Return the (X, Y) coordinate for the center point of the cell that contains the specified text.  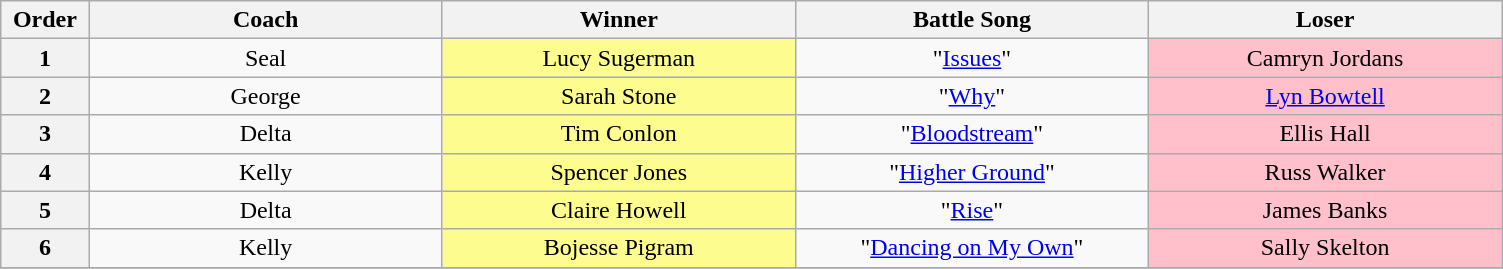
"Bloodstream" (972, 134)
Ellis Hall (1326, 134)
Claire Howell (618, 210)
"Issues" (972, 58)
Spencer Jones (618, 172)
"Higher Ground" (972, 172)
1 (45, 58)
George (266, 96)
Russ Walker (1326, 172)
Winner (618, 20)
"Why" (972, 96)
Lucy Sugerman (618, 58)
James Banks (1326, 210)
Coach (266, 20)
Tim Conlon (618, 134)
Camryn Jordans (1326, 58)
6 (45, 248)
3 (45, 134)
Bojesse Pigram (618, 248)
Seal (266, 58)
Lyn Bowtell (1326, 96)
Loser (1326, 20)
Sally Skelton (1326, 248)
"Rise" (972, 210)
"Dancing on My Own" (972, 248)
4 (45, 172)
Order (45, 20)
Battle Song (972, 20)
5 (45, 210)
Sarah Stone (618, 96)
2 (45, 96)
